Output the [X, Y] coordinate of the center of the cell containing the given text.  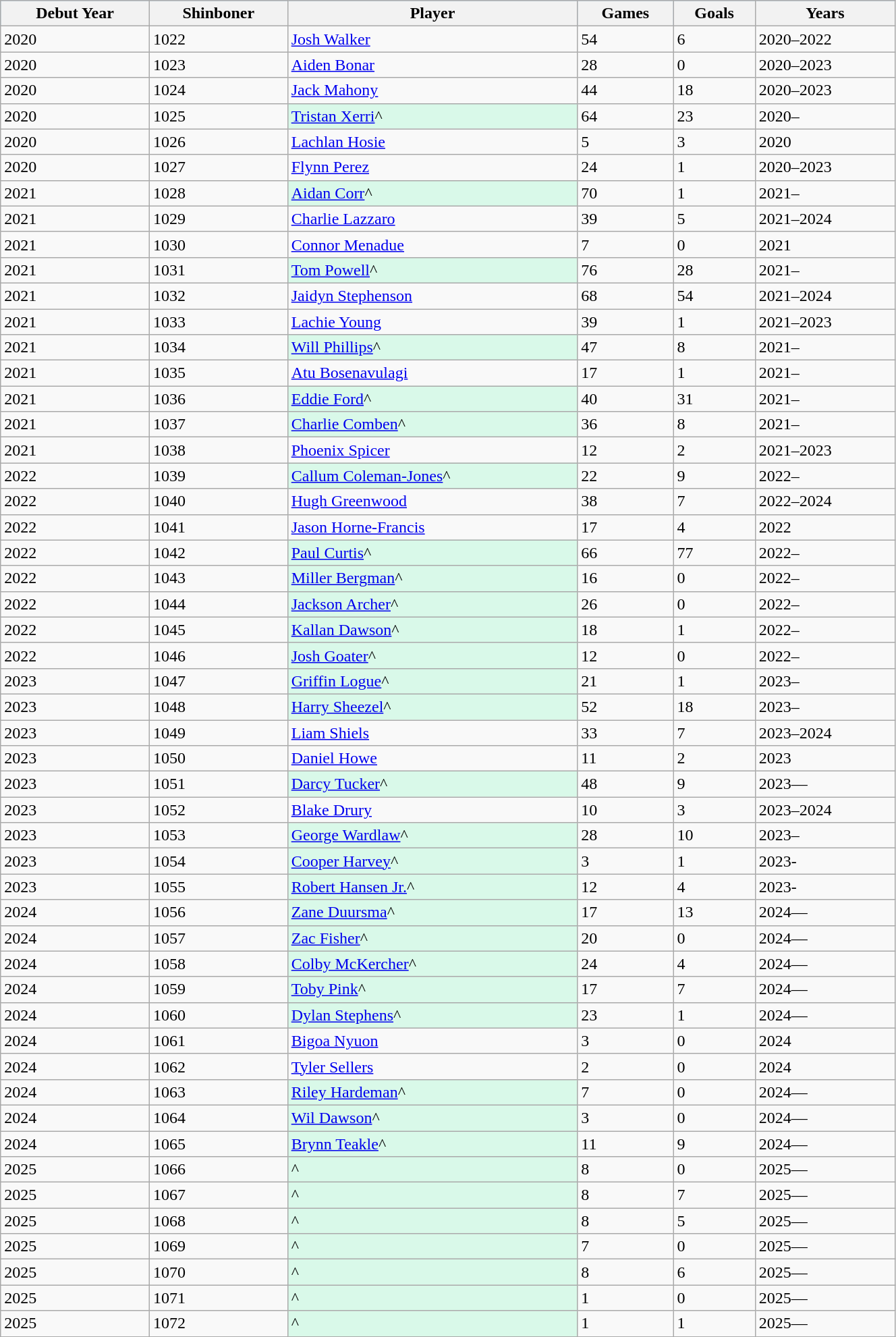
1042 [219, 553]
1059 [219, 989]
Daniel Howe [432, 759]
20 [625, 938]
70 [625, 193]
Griffin Logue^ [432, 681]
1033 [219, 322]
Colby McKercher^ [432, 964]
Cooper Harvey^ [432, 861]
33 [625, 732]
Charlie Lazzaro [432, 219]
1046 [219, 655]
22 [625, 476]
Darcy Tucker^ [432, 784]
Shinboner [219, 13]
1029 [219, 219]
1055 [219, 887]
Josh Walker [432, 39]
Kallan Dawson^ [432, 630]
Blake Drury [432, 810]
1060 [219, 1015]
Games [625, 13]
Years [824, 13]
Eddie Ford^ [432, 399]
Tyler Sellers [432, 1066]
Debut Year [76, 13]
1056 [219, 912]
1062 [219, 1066]
1025 [219, 116]
Goals [714, 13]
Jason Horne-Francis [432, 527]
Harry Sheezel^ [432, 707]
Jackson Archer^ [432, 604]
40 [625, 399]
1058 [219, 964]
1053 [219, 836]
1023 [219, 65]
Wil Dawson^ [432, 1118]
Josh Goater^ [432, 655]
1065 [219, 1144]
1026 [219, 142]
66 [625, 553]
Toby Pink^ [432, 989]
Bigoa Nyuon [432, 1041]
1057 [219, 938]
1035 [219, 373]
Will Phillips^ [432, 348]
2020– [824, 116]
Tristan Xerri^ [432, 116]
Miller Bergman^ [432, 578]
1041 [219, 527]
44 [625, 90]
1022 [219, 39]
1039 [219, 476]
52 [625, 707]
Aidan Corr^ [432, 193]
Jack Mahony [432, 90]
1038 [219, 450]
Tom Powell^ [432, 270]
2020–2022 [824, 39]
Callum Coleman-Jones^ [432, 476]
Zac Fisher^ [432, 938]
1024 [219, 90]
26 [625, 604]
31 [714, 399]
1030 [219, 244]
1071 [219, 1298]
Jaidyn Stephenson [432, 296]
Robert Hansen Jr.^ [432, 887]
Zane Duursma^ [432, 912]
1040 [219, 501]
2022–2024 [824, 501]
1036 [219, 399]
1072 [219, 1324]
1068 [219, 1221]
1054 [219, 861]
1028 [219, 193]
Lachlan Hosie [432, 142]
1052 [219, 810]
38 [625, 501]
64 [625, 116]
68 [625, 296]
1045 [219, 630]
47 [625, 348]
16 [625, 578]
Atu Bosenavulagi [432, 373]
1034 [219, 348]
Dylan Stephens^ [432, 1015]
1043 [219, 578]
1050 [219, 759]
1049 [219, 732]
76 [625, 270]
1064 [219, 1118]
1037 [219, 425]
1051 [219, 784]
Connor Menadue [432, 244]
Aiden Bonar [432, 65]
21 [625, 681]
Liam Shiels [432, 732]
Phoenix Spicer [432, 450]
1047 [219, 681]
1061 [219, 1041]
Lachie Young [432, 322]
1067 [219, 1195]
1032 [219, 296]
Player [432, 13]
George Wardlaw^ [432, 836]
48 [625, 784]
77 [714, 553]
1063 [219, 1092]
36 [625, 425]
Charlie Comben^ [432, 425]
Paul Curtis^ [432, 553]
Brynn Teakle^ [432, 1144]
1070 [219, 1272]
2023— [824, 784]
1031 [219, 270]
1048 [219, 707]
1066 [219, 1170]
1069 [219, 1247]
1044 [219, 604]
Riley Hardeman^ [432, 1092]
Hugh Greenwood [432, 501]
1027 [219, 167]
13 [714, 912]
Flynn Perez [432, 167]
